Scan for the cell matching the given text and deliver its [X, Y] coordinate at center. 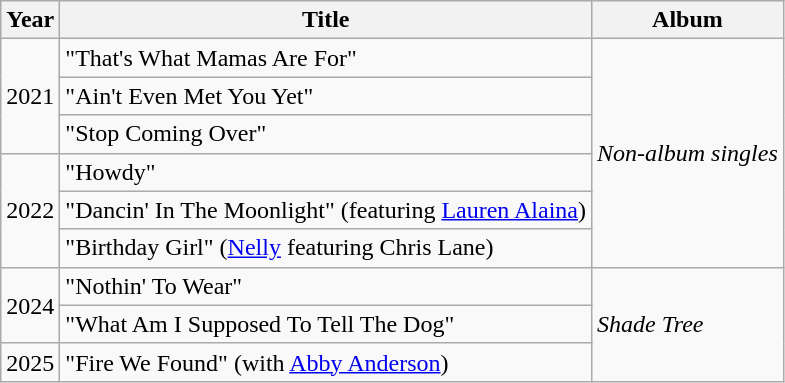
"Fire We Found" (with Abby Anderson) [326, 362]
2021 [30, 96]
Year [30, 20]
"Stop Coming Over" [326, 134]
"Howdy" [326, 172]
2022 [30, 210]
Non-album singles [688, 153]
"What Am I Supposed To Tell The Dog" [326, 324]
Shade Tree [688, 324]
"Ain't Even Met You Yet" [326, 96]
Album [688, 20]
"That's What Mamas Are For" [326, 58]
2024 [30, 305]
2025 [30, 362]
"Nothin' To Wear" [326, 286]
"Birthday Girl" (Nelly featuring Chris Lane) [326, 248]
Title [326, 20]
"Dancin' In The Moonlight" (featuring Lauren Alaina) [326, 210]
